Identify which cell holds the provided text, then report its (X, Y) central coordinate. 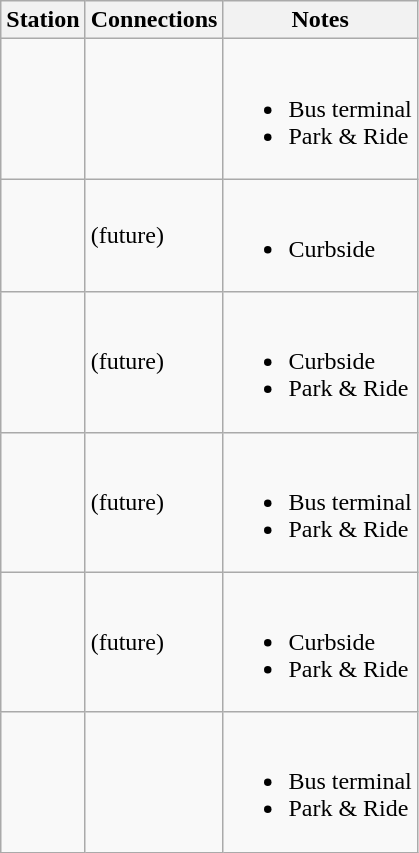
Notes (320, 20)
Station (43, 20)
Connections (154, 20)
Curbside (320, 236)
